Locate the cell with the specified text and output its [x, y] center coordinate. 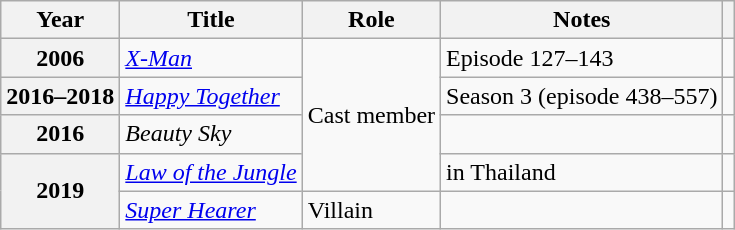
2016 [60, 134]
Year [60, 20]
Season 3 (episode 438–557) [582, 96]
2019 [60, 191]
Beauty Sky [211, 134]
2006 [60, 58]
Villain [371, 210]
in Thailand [582, 172]
2016–2018 [60, 96]
Super Hearer [211, 210]
Happy Together [211, 96]
Title [211, 20]
Notes [582, 20]
Cast member [371, 115]
X-Man [211, 58]
Episode 127–143 [582, 58]
Role [371, 20]
Law of the Jungle [211, 172]
